Return the [X, Y] coordinate for the center point of the cell that contains the specified text.  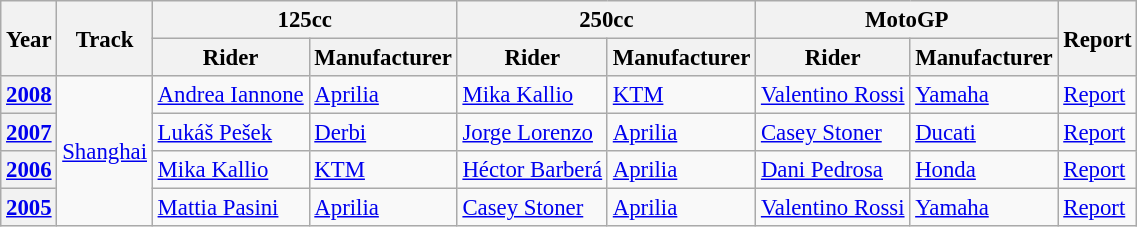
250cc [606, 20]
Ducati [984, 133]
Andrea Iannone [230, 95]
2007 [29, 133]
Honda [984, 170]
Lukáš Pešek [230, 133]
Mattia Pasini [230, 208]
2008 [29, 95]
Track [104, 38]
Year [29, 38]
Shanghai [104, 151]
Héctor Barberá [532, 170]
2005 [29, 208]
2006 [29, 170]
MotoGP [907, 20]
125cc [304, 20]
Derbi [383, 133]
Jorge Lorenzo [532, 133]
Dani Pedrosa [833, 170]
